Output the (x, y) coordinate of the center of the cell containing the given text.  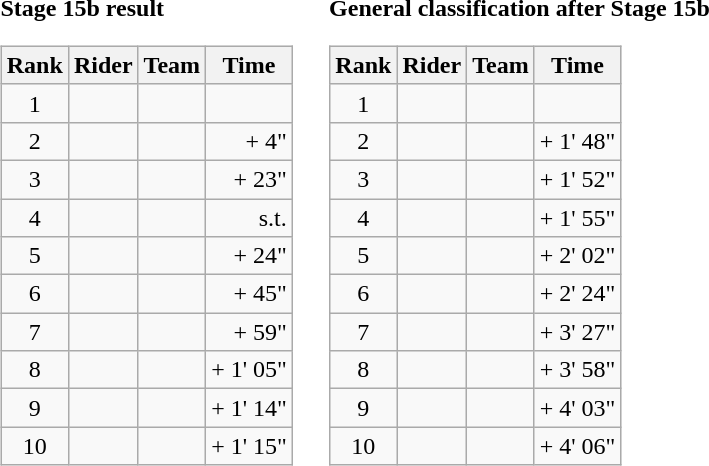
+ 45" (250, 294)
+ 23" (250, 179)
+ 24" (250, 256)
+ 1' 15" (250, 446)
+ 4" (250, 141)
s.t. (250, 217)
+ 1' 55" (578, 217)
+ 4' 03" (578, 408)
+ 59" (250, 332)
+ 1' 05" (250, 370)
+ 3' 27" (578, 332)
+ 2' 24" (578, 294)
+ 3' 58" (578, 370)
+ 1' 14" (250, 408)
+ 4' 06" (578, 446)
+ 1' 48" (578, 141)
+ 1' 52" (578, 179)
+ 2' 02" (578, 256)
